Return the (X, Y) coordinate for the center point of the cell that contains the specified text.  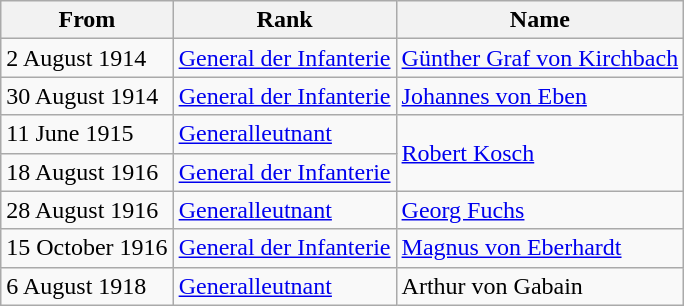
30 August 1914 (87, 96)
6 August 1918 (87, 286)
Name (540, 20)
28 August 1916 (87, 210)
Magnus von Eberhardt (540, 248)
Rank (284, 20)
15 October 1916 (87, 248)
Robert Kosch (540, 153)
18 August 1916 (87, 172)
From (87, 20)
11 June 1915 (87, 134)
Georg Fuchs (540, 210)
Günther Graf von Kirchbach (540, 58)
Arthur von Gabain (540, 286)
Johannes von Eben (540, 96)
2 August 1914 (87, 58)
